Return the (X, Y) coordinate for the center point of the cell that contains the specified text.  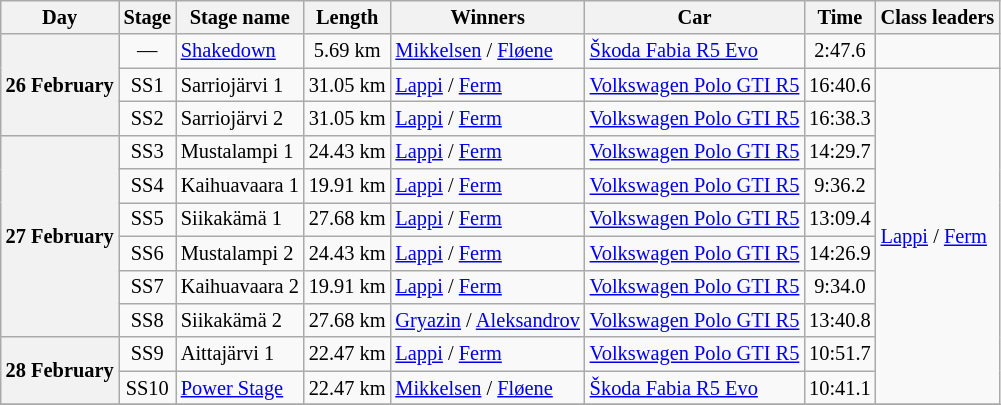
— (148, 51)
SS8 (148, 320)
SS9 (148, 354)
SS3 (148, 152)
28 February (60, 370)
Siikakämä 1 (240, 219)
26 February (60, 84)
SS10 (148, 388)
Car (694, 17)
SS6 (148, 253)
13:40.8 (840, 320)
14:26.9 (840, 253)
5.69 km (348, 51)
Mustalampi 1 (240, 152)
16:40.6 (840, 85)
SS1 (148, 85)
9:36.2 (840, 186)
Day (60, 17)
Mustalampi 2 (240, 253)
Stage name (240, 17)
Kaihuavaara 1 (240, 186)
Shakedown (240, 51)
10:51.7 (840, 354)
SS5 (148, 219)
Power Stage (240, 388)
SS4 (148, 186)
16:38.3 (840, 118)
Kaihuavaara 2 (240, 287)
SS2 (148, 118)
Time (840, 17)
14:29.7 (840, 152)
Length (348, 17)
Class leaders (938, 17)
27 February (60, 236)
13:09.4 (840, 219)
Gryazin / Aleksandrov (487, 320)
10:41.1 (840, 388)
Winners (487, 17)
Sarriojärvi 2 (240, 118)
Siikakämä 2 (240, 320)
9:34.0 (840, 287)
Stage (148, 17)
SS7 (148, 287)
2:47.6 (840, 51)
Aittajärvi 1 (240, 354)
Sarriojärvi 1 (240, 85)
